Capture the cell that displays the provided text and extract its (X, Y) central coordinate. 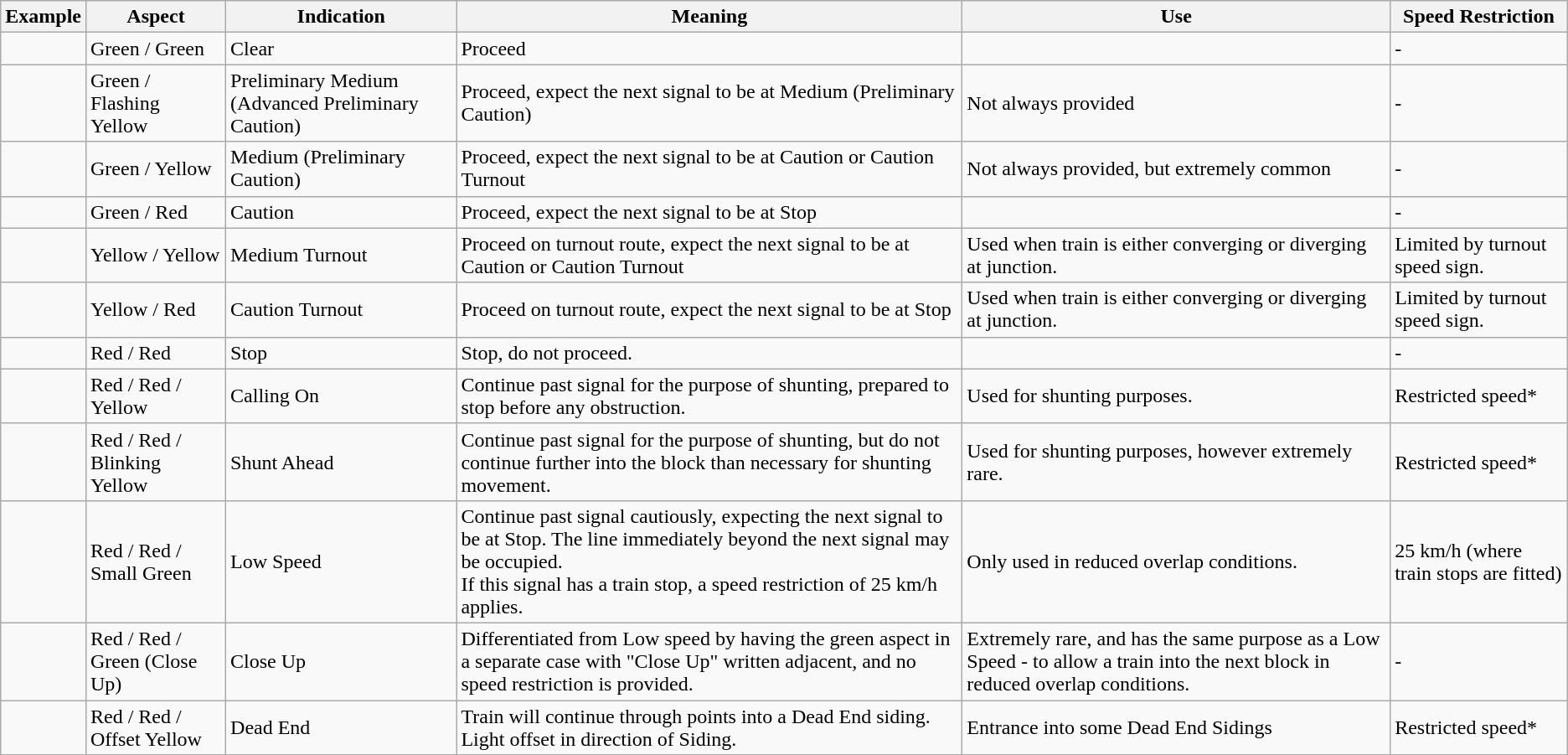
Medium (Preliminary Caution) (342, 169)
Green / Flashing Yellow (156, 103)
Used for shunting purposes, however extremely rare. (1176, 462)
Proceed on turnout route, expect the next signal to be at Stop (709, 310)
Use (1176, 17)
Red / Red (156, 353)
Example (44, 17)
Stop (342, 353)
Close Up (342, 661)
Dead End (342, 727)
Stop, do not proceed. (709, 353)
Continue past signal for the purpose of shunting, prepared to stop before any obstruction. (709, 396)
Meaning (709, 17)
Clear (342, 49)
Extremely rare, and has the same purpose as a Low Speed - to allow a train into the next block in reduced overlap conditions. (1176, 661)
Preliminary Medium (Advanced Preliminary Caution) (342, 103)
Green / Red (156, 212)
Yellow / Red (156, 310)
Aspect (156, 17)
Train will continue through points into a Dead End siding. Light offset in direction of Siding. (709, 727)
Green / Green (156, 49)
Calling On (342, 396)
Not always provided, but extremely common (1176, 169)
Proceed, expect the next signal to be at Stop (709, 212)
Low Speed (342, 561)
Entrance into some Dead End Sidings (1176, 727)
25 km/h (where train stops are fitted) (1479, 561)
Red / Red / Green (Close Up) (156, 661)
Proceed on turnout route, expect the next signal to be at Caution or Caution Turnout (709, 255)
Caution Turnout (342, 310)
Shunt Ahead (342, 462)
Caution (342, 212)
Differentiated from Low speed by having the green aspect in a separate case with "Close Up" written adjacent, and no speed restriction is provided. (709, 661)
Only used in reduced overlap conditions. (1176, 561)
Yellow / Yellow (156, 255)
Indication (342, 17)
Red / Red / Offset Yellow (156, 727)
Proceed, expect the next signal to be at Caution or Caution Turnout (709, 169)
Green / Yellow (156, 169)
Red / Red / Small Green (156, 561)
Red / Red / Blinking Yellow (156, 462)
Medium Turnout (342, 255)
Continue past signal for the purpose of shunting, but do not continue further into the block than necessary for shunting movement. (709, 462)
Proceed, expect the next signal to be at Medium (Preliminary Caution) (709, 103)
Speed Restriction (1479, 17)
Proceed (709, 49)
Not always provided (1176, 103)
Used for shunting purposes. (1176, 396)
Red / Red / Yellow (156, 396)
